Determine the [x, y] coordinate at the center of the cell enclosing the given text.  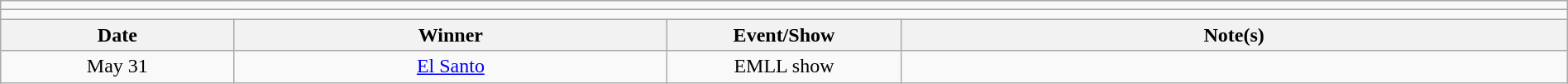
Winner [451, 35]
May 31 [117, 67]
Date [117, 35]
EMLL show [784, 67]
Note(s) [1234, 35]
El Santo [451, 67]
Event/Show [784, 35]
